Return [x, y] of the center of cell containing provided text 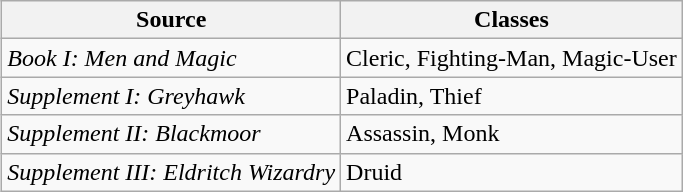
Supplement II: Blackmoor [172, 134]
Paladin, Thief [512, 96]
Classes [512, 20]
Druid [512, 172]
Source [172, 20]
Supplement III: Eldritch Wizardry [172, 172]
Assassin, Monk [512, 134]
Book I: Men and Magic [172, 58]
Supplement I: Greyhawk [172, 96]
Cleric, Fighting-Man, Magic-User [512, 58]
